Pinpoint the cell where the given text exists, returning its [X, Y] midpoint coordinate. 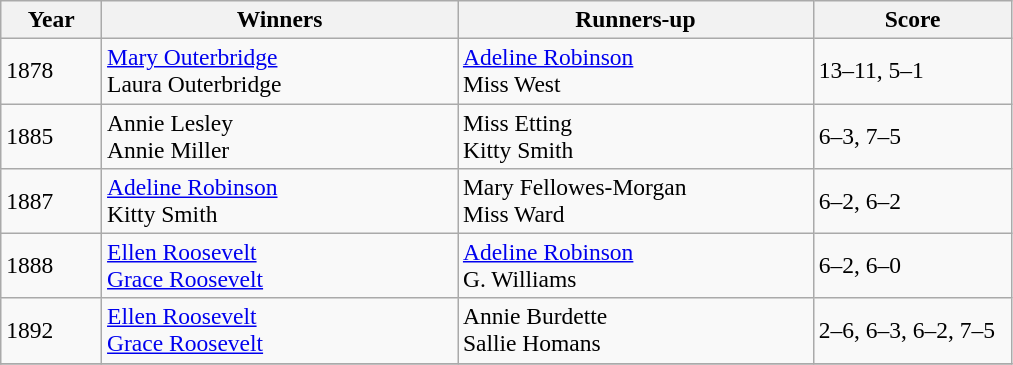
Runners-up [636, 19]
Adeline Robinson Miss West [636, 70]
2–6, 6–3, 6–2, 7–5 [912, 330]
Mary Fellowes-Morgan Miss Ward [636, 200]
Adeline Robinson G. Williams [636, 266]
1887 [52, 200]
1888 [52, 266]
Annie Burdette Sallie Homans [636, 330]
Winners [280, 19]
Annie Lesley Annie Miller [280, 136]
Miss Etting Kitty Smith [636, 136]
Adeline Robinson Kitty Smith [280, 200]
6–3, 7–5 [912, 136]
6–2, 6–2 [912, 200]
Mary Outerbridge Laura Outerbridge [280, 70]
1892 [52, 330]
1885 [52, 136]
Score [912, 19]
Year [52, 19]
1878 [52, 70]
6–2, 6–0 [912, 266]
13–11, 5–1 [912, 70]
